Capture the cell that displays the provided text and extract its [x, y] central coordinate. 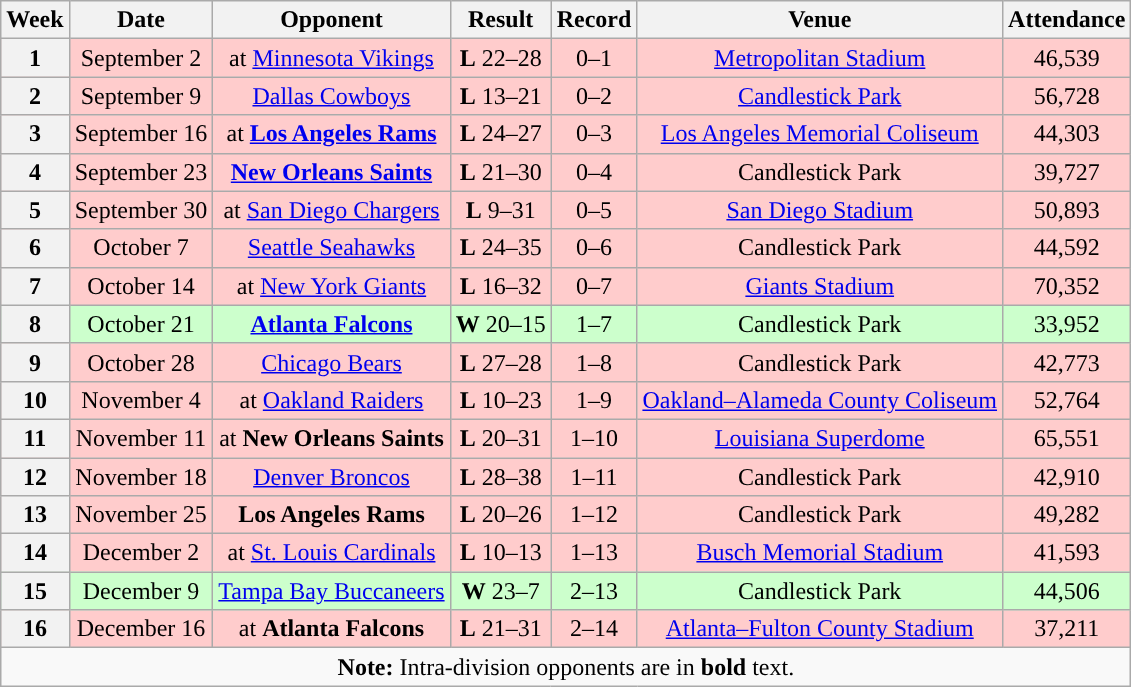
September 2 [141, 58]
at New Orleans Saints [332, 438]
W 20–15 [500, 324]
50,893 [1067, 210]
Venue [820, 20]
at Minnesota Vikings [332, 58]
Los Angeles Memorial Coliseum [820, 134]
12 [35, 477]
1–11 [594, 477]
W 23–7 [500, 591]
November 25 [141, 515]
39,727 [1067, 172]
7 [35, 286]
6 [35, 248]
13 [35, 515]
37,211 [1067, 629]
at New York Giants [332, 286]
November 11 [141, 438]
11 [35, 438]
70,352 [1067, 286]
at St. Louis Cardinals [332, 553]
Giants Stadium [820, 286]
Record [594, 20]
Note: Intra-division opponents are in bold text. [566, 667]
September 16 [141, 134]
44,506 [1067, 591]
Result [500, 20]
49,282 [1067, 515]
41,593 [1067, 553]
December 16 [141, 629]
L 20–26 [500, 515]
L 28–38 [500, 477]
Seattle Seahawks [332, 248]
Chicago Bears [332, 362]
Attendance [1067, 20]
at San Diego Chargers [332, 210]
L 13–21 [500, 96]
at Oakland Raiders [332, 400]
0–4 [594, 172]
L 21–30 [500, 172]
Metropolitan Stadium [820, 58]
L 16–32 [500, 286]
0–1 [594, 58]
L 20–31 [500, 438]
October 7 [141, 248]
2–14 [594, 629]
14 [35, 553]
September 9 [141, 96]
0–2 [594, 96]
33,952 [1067, 324]
0–7 [594, 286]
4 [35, 172]
San Diego Stadium [820, 210]
Denver Broncos [332, 477]
Tampa Bay Buccaneers [332, 591]
44,303 [1067, 134]
at Atlanta Falcons [332, 629]
1 [35, 58]
Louisiana Superdome [820, 438]
November 4 [141, 400]
Week [35, 20]
9 [35, 362]
L 21–31 [500, 629]
2–13 [594, 591]
Dallas Cowboys [332, 96]
56,728 [1067, 96]
0–5 [594, 210]
L 24–35 [500, 248]
L 10–13 [500, 553]
42,910 [1067, 477]
2 [35, 96]
October 21 [141, 324]
1–10 [594, 438]
December 9 [141, 591]
1–9 [594, 400]
1–13 [594, 553]
L 9–31 [500, 210]
November 18 [141, 477]
September 30 [141, 210]
65,551 [1067, 438]
10 [35, 400]
46,539 [1067, 58]
Busch Memorial Stadium [820, 553]
Oakland–Alameda County Coliseum [820, 400]
October 14 [141, 286]
1–8 [594, 362]
1–7 [594, 324]
0–6 [594, 248]
0–3 [594, 134]
New Orleans Saints [332, 172]
52,764 [1067, 400]
Atlanta–Fulton County Stadium [820, 629]
at Los Angeles Rams [332, 134]
L 24–27 [500, 134]
L 22–28 [500, 58]
September 23 [141, 172]
1–12 [594, 515]
42,773 [1067, 362]
8 [35, 324]
Date [141, 20]
44,592 [1067, 248]
October 28 [141, 362]
16 [35, 629]
5 [35, 210]
3 [35, 134]
Los Angeles Rams [332, 515]
December 2 [141, 553]
15 [35, 591]
L 10–23 [500, 400]
Opponent [332, 20]
Atlanta Falcons [332, 324]
L 27–28 [500, 362]
